Provide the (X, Y) coordinate of the cell's center where the given text is located.  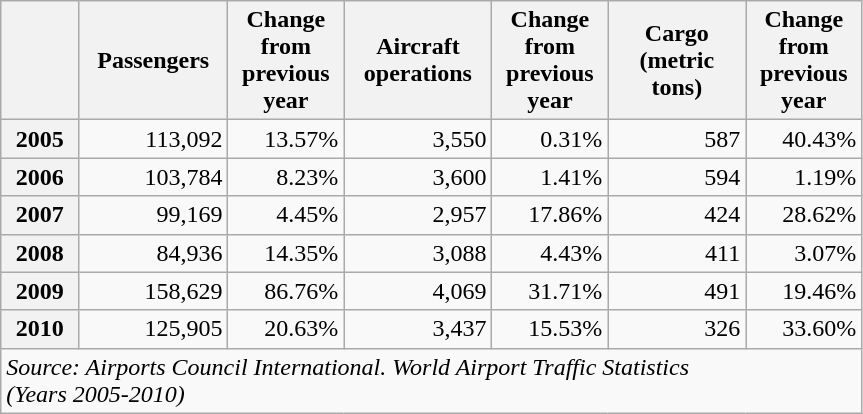
2006 (40, 177)
158,629 (154, 291)
13.57% (286, 139)
424 (677, 215)
40.43% (804, 139)
20.63% (286, 329)
Aircraft operations (418, 60)
491 (677, 291)
1.19% (804, 177)
2005 (40, 139)
3.07% (804, 253)
2007 (40, 215)
4.43% (550, 253)
Passengers (154, 60)
103,784 (154, 177)
3,600 (418, 177)
15.53% (550, 329)
587 (677, 139)
33.60% (804, 329)
2,957 (418, 215)
14.35% (286, 253)
2008 (40, 253)
4,069 (418, 291)
3,437 (418, 329)
31.71% (550, 291)
19.46% (804, 291)
17.86% (550, 215)
113,092 (154, 139)
1.41% (550, 177)
99,169 (154, 215)
8.23% (286, 177)
Cargo(metric tons) (677, 60)
Source: Airports Council International. World Airport Traffic Statistics(Years 2005-2010) (432, 380)
326 (677, 329)
3,088 (418, 253)
28.62% (804, 215)
2010 (40, 329)
86.76% (286, 291)
4.45% (286, 215)
125,905 (154, 329)
84,936 (154, 253)
0.31% (550, 139)
594 (677, 177)
2009 (40, 291)
411 (677, 253)
3,550 (418, 139)
